Find where the given text appears and provide that cell's center as [X, Y] coordinate. 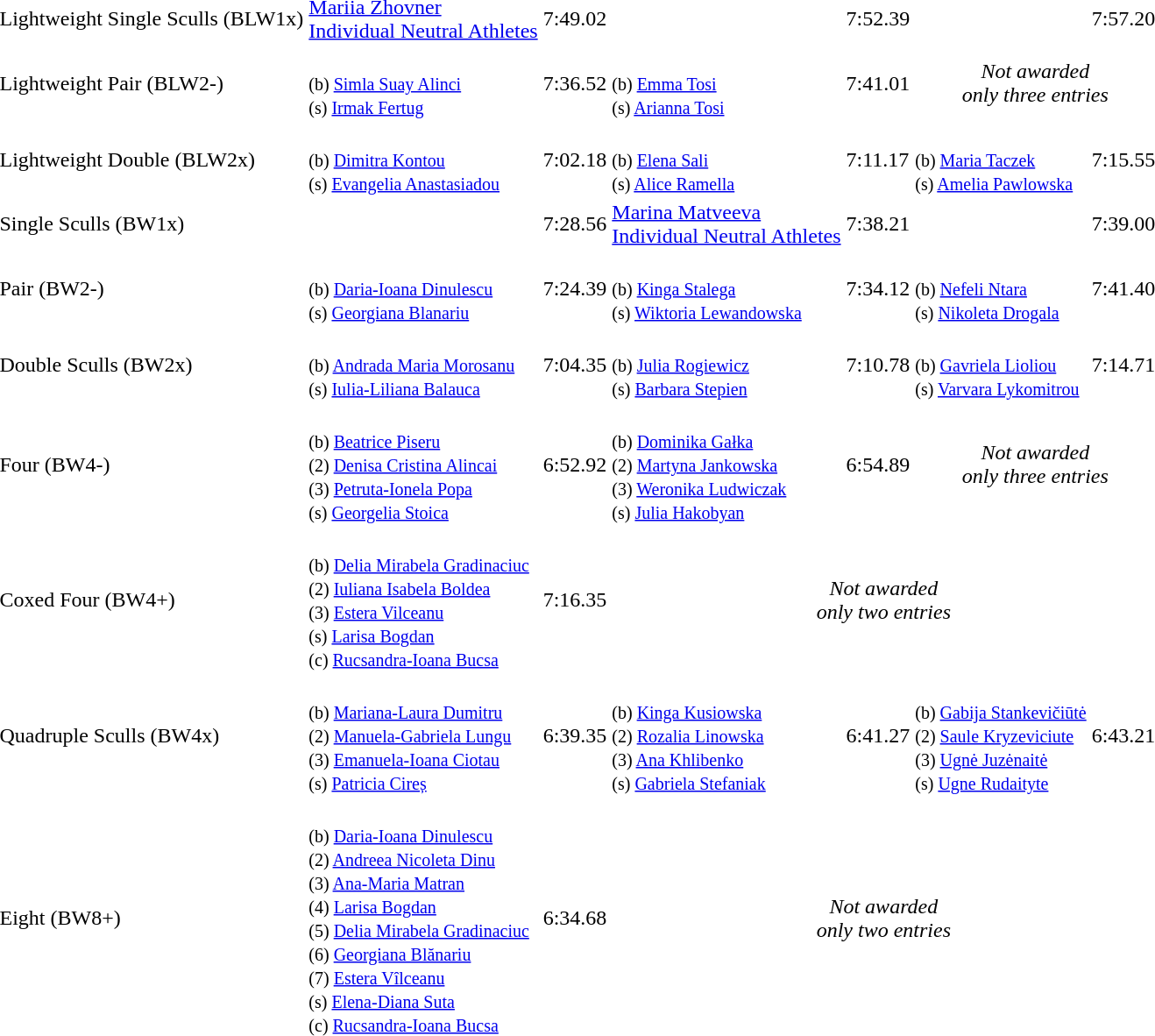
(b) Daria-Ioana Dinulescu(s) Georgiana Blanariu [423, 288]
6:39.35 [575, 735]
7:11.17 [878, 160]
7:10.78 [878, 365]
7:16.35 [575, 600]
7:34.12 [878, 288]
(b) Dimitra Kontou(s) Evangelia Anastasiadou [423, 160]
(b) Emma Tosi(s) Arianna Tosi [726, 83]
7:36.52 [575, 83]
7:24.39 [575, 288]
(b) Beatrice Piseru(2) Denisa Cristina Alincai(3) Petruta-Ionela Popa(s) Georgelia Stoica [423, 465]
7:41.01 [878, 83]
Marina MatveevaIndividual Neutral Athletes [726, 224]
(b) Delia Mirabela Gradinaciuc(2) Iuliana Isabela Boldea(3) Estera Vilceanu(s) Larisa Bogdan(c) Rucsandra-Ioana Bucsa [423, 600]
(b) Elena Sali(s) Alice Ramella [726, 160]
(b) Nefeli Ntara(s) Nikoleta Drogala [1001, 288]
(b) Kinga Stalega(s) Wiktoria Lewandowska [726, 288]
(b) Julia Rogiewicz(s) Barbara Stepien [726, 365]
7:04.35 [575, 365]
6:41.27 [878, 735]
(b) Andrada Maria Morosanu(s) Iulia-Liliana Balauca [423, 365]
(b) Mariana-Laura Dumitru(2) Manuela-Gabriela Lungu(3) Emanuela-Ioana Ciotau(s) Patricia Cireș [423, 735]
7:38.21 [878, 224]
(b) Dominika Gałka(2) Martyna Jankowska(3) Weronika Ludwiczak(s) Julia Hakobyan [726, 465]
(b) Maria Taczek(s) Amelia Pawlowska [1001, 160]
(b) Simla Suay Alinci(s) Irmak Fertug [423, 83]
7:02.18 [575, 160]
(b) Kinga Kusiowska(2) Rozalia Linowska(3) Ana Khlibenko(s) Gabriela Stefaniak [726, 735]
6:52.92 [575, 465]
6:54.89 [878, 465]
7:28.56 [575, 224]
(b) Gavriela Lioliou(s) Varvara Lykomitrou [1001, 365]
(b) Gabija Stankevičiūtė(2) Saule Kryzeviciute(3) Ugnė Juzėnaitė(s) Ugne Rudaityte [1001, 735]
